Pinpoint the cell where the given text exists, returning its [x, y] midpoint coordinate. 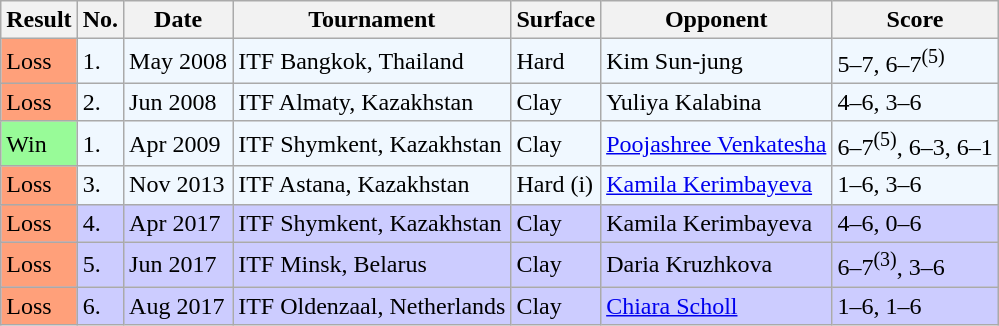
Apr 2017 [178, 223]
ITF Astana, Kazakhstan [372, 185]
Tournament [372, 20]
3. [100, 185]
Opponent [716, 20]
5. [100, 264]
ITF Almaty, Kazakhstan [372, 102]
4–6, 3–6 [915, 102]
6–7(3), 3–6 [915, 264]
4. [100, 223]
Hard (i) [556, 185]
May 2008 [178, 62]
Score [915, 20]
Jun 2008 [178, 102]
6. [100, 306]
ITF Oldenzaal, Netherlands [372, 306]
No. [100, 20]
Hard [556, 62]
Aug 2017 [178, 306]
Win [39, 144]
Apr 2009 [178, 144]
Nov 2013 [178, 185]
Result [39, 20]
Yuliya Kalabina [716, 102]
Chiara Scholl [716, 306]
Poojashree Venkatesha [716, 144]
5–7, 6–7(5) [915, 62]
ITF Bangkok, Thailand [372, 62]
6–7(5), 6–3, 6–1 [915, 144]
Kim Sun-jung [716, 62]
Surface [556, 20]
ITF Minsk, Belarus [372, 264]
Jun 2017 [178, 264]
Daria Kruzhkova [716, 264]
1–6, 3–6 [915, 185]
1–6, 1–6 [915, 306]
4–6, 0–6 [915, 223]
Date [178, 20]
2. [100, 102]
